Find where the given text appears and provide that cell's center as [X, Y] coordinate. 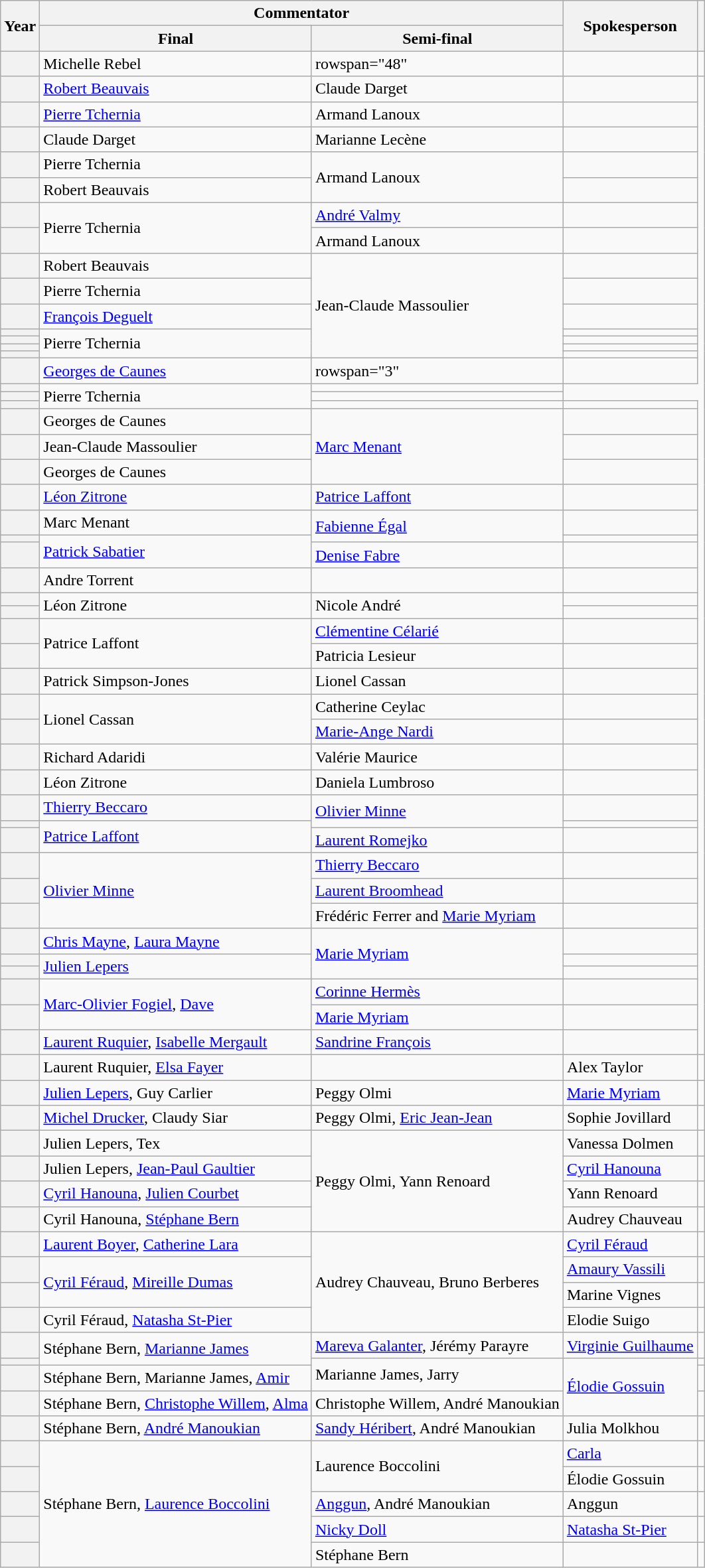
Peggy Olmi, Eric Jean-Jean [437, 1118]
Marianne James, Jarry [437, 1374]
Julien Lepers, Tex [176, 1143]
Stéphane Bern, Christophe Willem, Alma [176, 1403]
François Deguelt [176, 317]
Nicole André [437, 605]
Marie-Ange Nardi [437, 732]
Peggy Olmi [437, 1093]
Patrick Simpson-Jones [176, 681]
Julien Lepers, Guy Carlier [176, 1093]
Laurence Boccolini [437, 1466]
Laurent Ruquier, Isabelle Mergault [176, 1042]
Sophie Jovillard [630, 1118]
Natasha St-Pier [630, 1530]
Laurent Ruquier, Elsa Fayer [176, 1068]
Elodie Suigo [630, 1320]
Marine Vignes [630, 1295]
Virginie Guilhaume [630, 1345]
Valérie Maurice [437, 757]
Christophe Willem, André Manoukian [437, 1403]
Stéphane Bern, Marianne James, Amir [176, 1378]
Denise Fabre [437, 555]
Sandy Héribert, André Manoukian [437, 1429]
Carla [630, 1454]
Nicky Doll [437, 1530]
Alex Taylor [630, 1068]
Michelle Rebel [176, 64]
Richard Adaridi [176, 757]
Sandrine François [437, 1042]
Laurent Broomhead [437, 891]
Marianne Lecène [437, 139]
Mareva Galanter, Jérémy Parayre [437, 1345]
Audrey Chauveau, Bruno Berberes [437, 1282]
Final [176, 38]
Daniela Lumbroso [437, 782]
Patrick Sabatier [176, 551]
Catherine Ceylac [437, 707]
Stéphane Bern, André Manoukian [176, 1429]
rowspan="48" [437, 64]
rowspan="3" [437, 371]
Spokesperson [630, 26]
Audrey Chauveau [630, 1219]
Amaury Vassili [630, 1269]
Michel Drucker, Claudy Siar [176, 1118]
Peggy Olmi, Yann Renoard [437, 1181]
Vanessa Dolmen [630, 1143]
Julia Molkhou [630, 1429]
Julien Lepers [176, 966]
Marc-Olivier Fogiel, Dave [176, 1004]
Cyril Hanouna [630, 1169]
Year [20, 26]
Clémentine Célarié [437, 631]
Laurent Romejko [437, 840]
Laurent Boyer, Catherine Lara [176, 1244]
Cyril Féraud, Natasha St-Pier [176, 1320]
Stéphane Bern [437, 1555]
Frédéric Ferrer and Marie Myriam [437, 916]
Commentator [301, 13]
Semi-final [437, 38]
Cyril Hanouna, Stéphane Bern [176, 1219]
Cyril Féraud, Mireille Dumas [176, 1282]
André Valmy [437, 215]
Stéphane Bern, Marianne James [176, 1348]
Corinne Hermès [437, 991]
Fabienne Égal [437, 526]
Anggun [630, 1504]
Yann Renoard [630, 1194]
Stéphane Bern, Laurence Boccolini [176, 1504]
Cyril Hanouna, Julien Courbet [176, 1194]
Cyril Féraud [630, 1244]
Anggun, André Manoukian [437, 1504]
Julien Lepers, Jean-Paul Gaultier [176, 1169]
Chris Mayne, Laura Mayne [176, 941]
Andre Torrent [176, 580]
Patricia Lesieur [437, 656]
